Determine the [X, Y] coordinate at the center of the cell enclosing the given text.  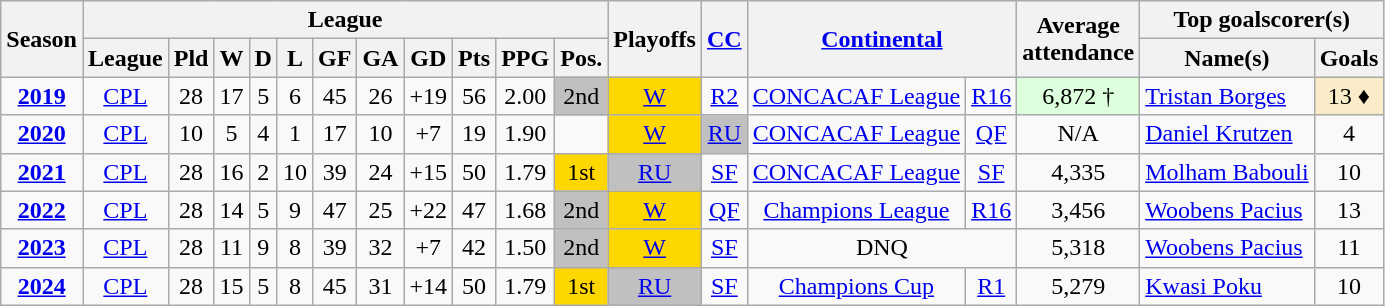
GF [335, 58]
PPG [526, 58]
Daniel Krutzen [1227, 134]
42 [474, 248]
1.90 [526, 134]
56 [474, 96]
+19 [428, 96]
2023 [42, 248]
25 [380, 210]
GD [428, 58]
+14 [428, 286]
Pos. [582, 58]
15 [232, 286]
31 [380, 286]
14 [232, 210]
Champions Cup [856, 286]
19 [474, 134]
D [263, 58]
1.50 [526, 248]
Playoffs [655, 39]
+22 [428, 210]
16 [232, 172]
4,335 [1078, 172]
L [294, 58]
R1 [992, 286]
Molham Babouli [1227, 172]
2.00 [526, 96]
2024 [42, 286]
R2 [724, 96]
Tristan Borges [1227, 96]
DNQ [882, 248]
2021 [42, 172]
32 [380, 248]
Pld [191, 58]
2 [263, 172]
2020 [42, 134]
GA [380, 58]
Season [42, 39]
Top goalscorer(s) [1262, 20]
+15 [428, 172]
Goals [1349, 58]
1 [294, 134]
2019 [42, 96]
6,872 † [1078, 96]
CC [724, 39]
5,318 [1078, 248]
2022 [42, 210]
N/A [1078, 134]
6 [294, 96]
5,279 [1078, 286]
Pts [474, 58]
Champions League [856, 210]
3,456 [1078, 210]
13 ♦ [1349, 96]
Continental [882, 39]
Average attendance [1078, 39]
1.68 [526, 210]
Name(s) [1227, 58]
Kwasi Poku [1227, 286]
13 [1349, 210]
24 [380, 172]
26 [380, 96]
